Capture the cell that displays the provided text and extract its [x, y] central coordinate. 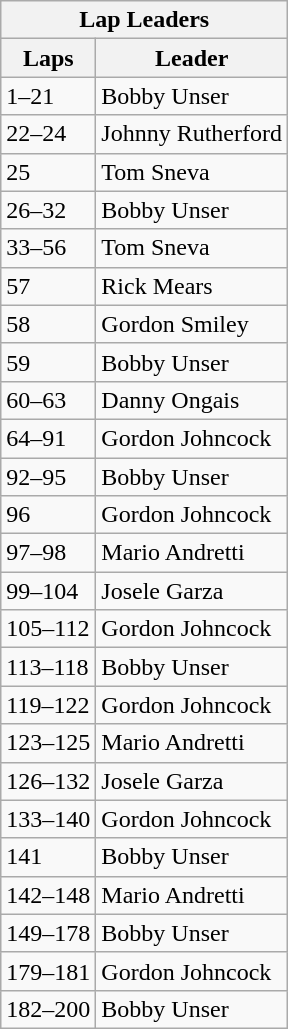
96 [48, 515]
57 [48, 286]
22–24 [48, 134]
99–104 [48, 591]
60–63 [48, 400]
Laps [48, 58]
Leader [192, 58]
26–32 [48, 210]
Rick Mears [192, 286]
182–200 [48, 1009]
58 [48, 324]
113–118 [48, 667]
33–56 [48, 248]
142–148 [48, 895]
64–91 [48, 438]
Danny Ongais [192, 400]
133–140 [48, 819]
141 [48, 857]
97–98 [48, 553]
123–125 [48, 743]
179–181 [48, 971]
25 [48, 172]
1–21 [48, 96]
119–122 [48, 705]
126–132 [48, 781]
Johnny Rutherford [192, 134]
92–95 [48, 477]
105–112 [48, 629]
149–178 [48, 933]
Lap Leaders [144, 20]
59 [48, 362]
Gordon Smiley [192, 324]
